Identify which cell holds the provided text, then report its [x, y] central coordinate. 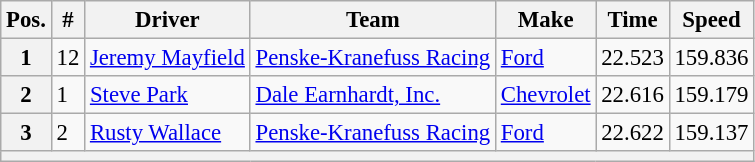
Driver [168, 20]
Speed [712, 20]
Steve Park [168, 95]
159.836 [712, 58]
22.523 [632, 58]
Chevrolet [545, 95]
Jeremy Mayfield [168, 58]
3 [26, 133]
Dale Earnhardt, Inc. [372, 95]
22.622 [632, 133]
159.137 [712, 133]
Rusty Wallace [168, 133]
12 [68, 58]
159.179 [712, 95]
# [68, 20]
22.616 [632, 95]
Make [545, 20]
Time [632, 20]
Pos. [26, 20]
Team [372, 20]
